Find where the given text appears and provide that cell's center as [X, Y] coordinate. 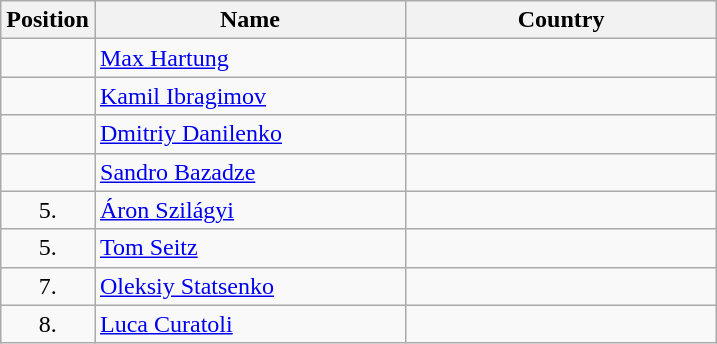
8. [48, 324]
Position [48, 20]
Oleksiy Statsenko [250, 286]
Name [250, 20]
Country [562, 20]
Sandro Bazadze [250, 172]
Max Hartung [250, 58]
7. [48, 286]
Luca Curatoli [250, 324]
Áron Szilágyi [250, 210]
Tom Seitz [250, 248]
Kamil Ibragimov [250, 96]
Dmitriy Danilenko [250, 134]
